Output the (x, y) coordinate of the center of the cell containing the given text.  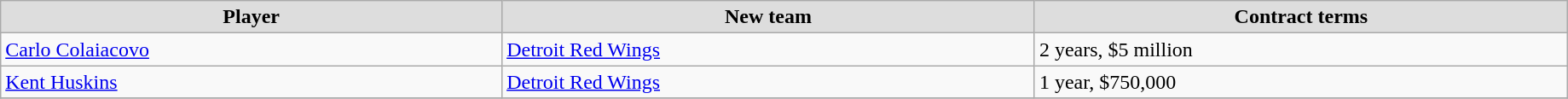
2 years, $5 million (1301, 49)
Kent Huskins (252, 82)
1 year, $750,000 (1301, 82)
Player (252, 17)
Carlo Colaiacovo (252, 49)
New team (769, 17)
Contract terms (1301, 17)
